Provide the [x, y] coordinate of the cell's center where the given text is located.  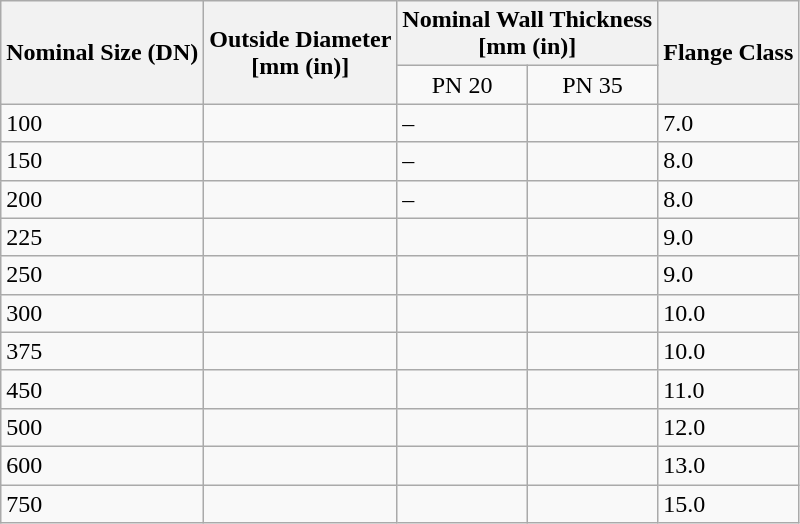
11.0 [728, 389]
Flange Class [728, 52]
150 [102, 161]
PN 35 [592, 85]
500 [102, 427]
100 [102, 123]
13.0 [728, 465]
7.0 [728, 123]
Outside Diameter [mm (in)] [300, 52]
300 [102, 313]
15.0 [728, 503]
250 [102, 275]
12.0 [728, 427]
750 [102, 503]
Nominal Size (DN) [102, 52]
375 [102, 351]
200 [102, 199]
600 [102, 465]
Nominal Wall Thickness [mm (in)] [528, 34]
225 [102, 237]
PN 20 [462, 85]
450 [102, 389]
